Output the [X, Y] coordinate of the center of the cell containing the given text.  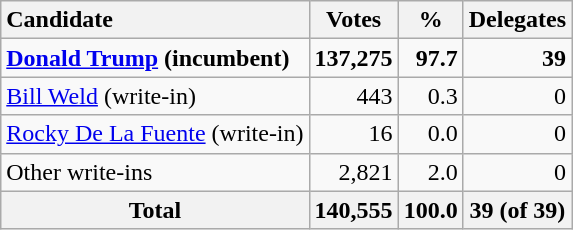
Donald Trump (incumbent) [155, 58]
Delegates [517, 20]
Rocky De La Fuente (write-in) [155, 134]
Candidate [155, 20]
0.0 [430, 134]
0.3 [430, 96]
Total [155, 210]
100.0 [430, 210]
39 (of 39) [517, 210]
39 [517, 58]
137,275 [354, 58]
% [430, 20]
16 [354, 134]
2.0 [430, 172]
Bill Weld (write-in) [155, 96]
140,555 [354, 210]
Votes [354, 20]
Other write-ins [155, 172]
2,821 [354, 172]
97.7 [430, 58]
443 [354, 96]
